Find where the given text appears and provide that cell's center as (x, y) coordinate. 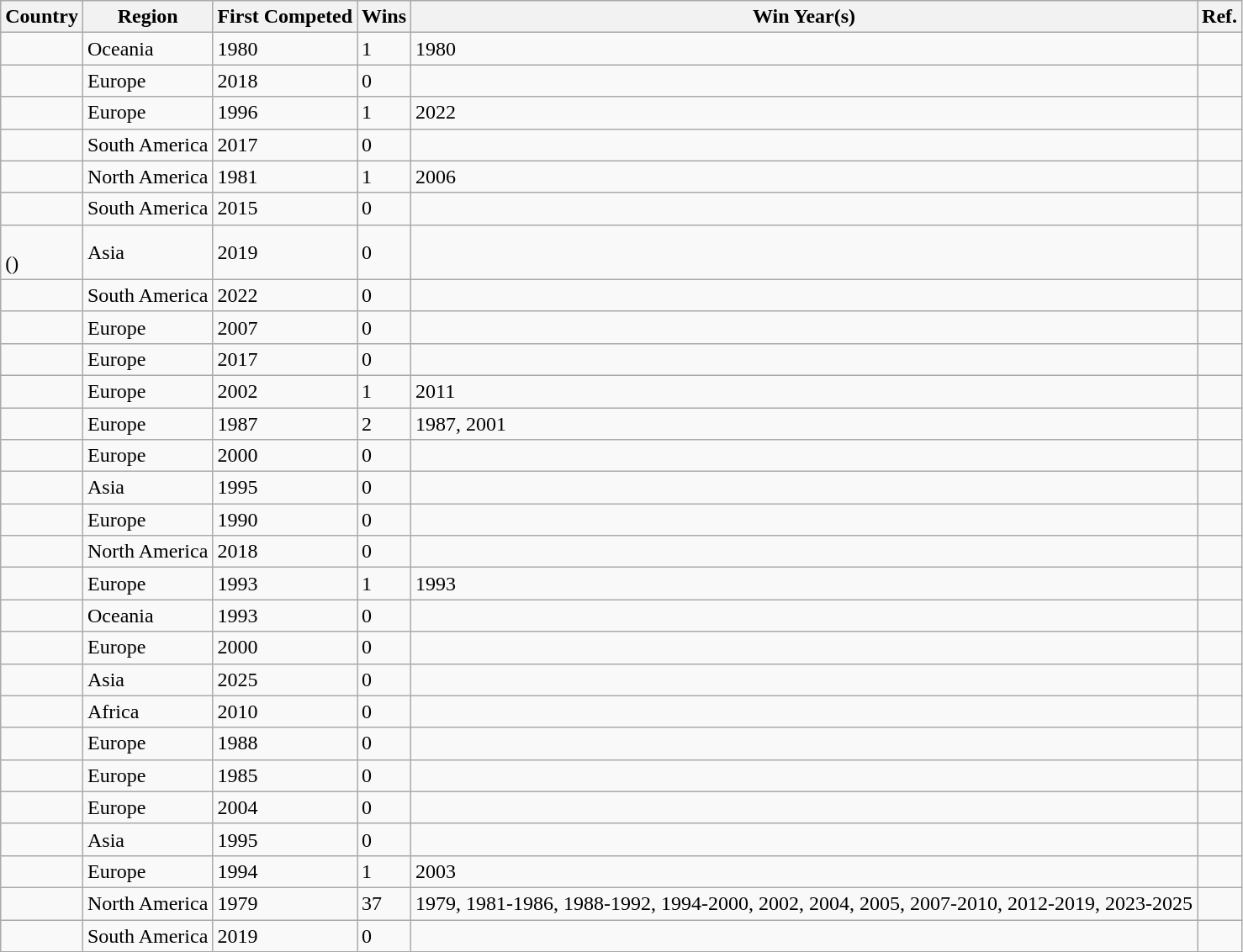
1981 (285, 177)
Country (42, 17)
1990 (285, 520)
2011 (804, 391)
() (42, 252)
1979 (285, 903)
2010 (285, 711)
First Competed (285, 17)
2025 (285, 680)
2003 (804, 871)
2004 (285, 807)
2002 (285, 391)
2006 (804, 177)
1988 (285, 743)
1994 (285, 871)
1979, 1981-1986, 1988-1992, 1994-2000, 2002, 2004, 2005, 2007-2010, 2012-2019, 2023-2025 (804, 903)
37 (384, 903)
1996 (285, 113)
2 (384, 423)
2015 (285, 209)
Win Year(s) (804, 17)
1987, 2001 (804, 423)
Ref. (1219, 17)
1987 (285, 423)
Africa (147, 711)
2007 (285, 327)
Wins (384, 17)
1985 (285, 775)
Region (147, 17)
